Identify which cell holds the provided text, then report its (X, Y) central coordinate. 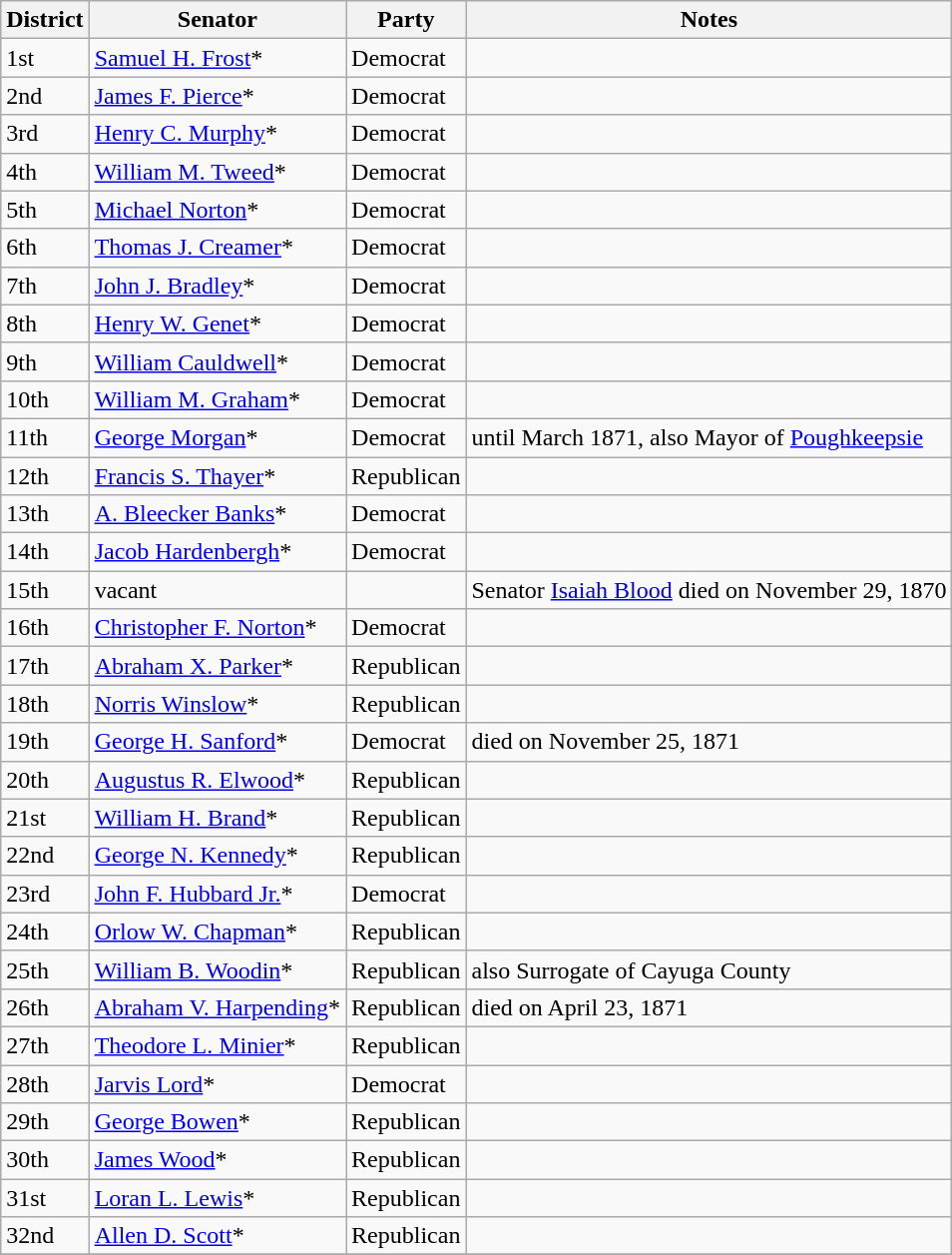
Thomas J. Creamer* (218, 248)
9th (45, 361)
Henry W. Genet* (218, 323)
Samuel H. Frost* (218, 58)
George Morgan* (218, 437)
William M. Graham* (218, 399)
2nd (45, 96)
Theodore L. Minier* (218, 1045)
Augustus R. Elwood* (218, 780)
died on November 25, 1871 (709, 742)
7th (45, 286)
James Wood* (218, 1160)
6th (45, 248)
10th (45, 399)
4th (45, 172)
George Bowen* (218, 1122)
George N. Kennedy* (218, 856)
William Cauldwell* (218, 361)
8th (45, 323)
17th (45, 666)
A. Bleecker Banks* (218, 514)
Party (406, 20)
15th (45, 590)
John J. Bradley* (218, 286)
Senator Isaiah Blood died on November 29, 1870 (709, 590)
Henry C. Murphy* (218, 134)
Senator (218, 20)
23rd (45, 894)
Jarvis Lord* (218, 1083)
Allen D. Scott* (218, 1236)
District (45, 20)
30th (45, 1160)
vacant (218, 590)
1st (45, 58)
28th (45, 1083)
Jacob Hardenbergh* (218, 552)
24th (45, 932)
16th (45, 628)
Abraham X. Parker* (218, 666)
William M. Tweed* (218, 172)
Loran L. Lewis* (218, 1198)
William H. Brand* (218, 818)
11th (45, 437)
Michael Norton* (218, 210)
18th (45, 704)
until March 1871, also Mayor of Poughkeepsie (709, 437)
James F. Pierce* (218, 96)
John F. Hubbard Jr.* (218, 894)
Abraham V. Harpending* (218, 1007)
20th (45, 780)
also Surrogate of Cayuga County (709, 969)
32nd (45, 1236)
William B. Woodin* (218, 969)
19th (45, 742)
21st (45, 818)
22nd (45, 856)
Norris Winslow* (218, 704)
31st (45, 1198)
Francis S. Thayer* (218, 476)
14th (45, 552)
12th (45, 476)
3rd (45, 134)
27th (45, 1045)
Notes (709, 20)
25th (45, 969)
29th (45, 1122)
13th (45, 514)
5th (45, 210)
Christopher F. Norton* (218, 628)
died on April 23, 1871 (709, 1007)
George H. Sanford* (218, 742)
Orlow W. Chapman* (218, 932)
26th (45, 1007)
